Pinpoint the cell where the given text exists, returning its (x, y) midpoint coordinate. 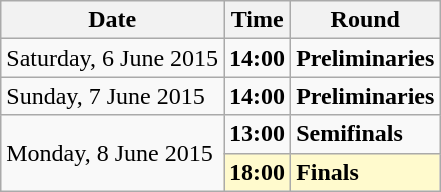
Saturday, 6 June 2015 (112, 58)
Monday, 8 June 2015 (112, 153)
18:00 (258, 172)
Finals (366, 172)
13:00 (258, 134)
Date (112, 20)
Semifinals (366, 134)
Time (258, 20)
Round (366, 20)
Sunday, 7 June 2015 (112, 96)
